Extract the (X, Y) coordinate from the center of the cell holding the provided text.  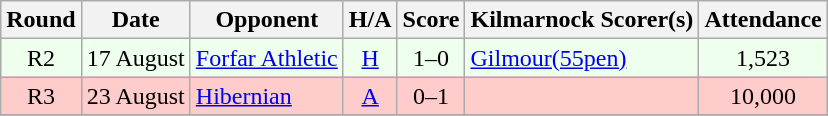
Opponent (266, 20)
1–0 (431, 58)
10,000 (763, 96)
Round (41, 20)
A (370, 96)
Kilmarnock Scorer(s) (582, 20)
Gilmour(55pen) (582, 58)
Hibernian (266, 96)
H/A (370, 20)
Date (136, 20)
1,523 (763, 58)
R3 (41, 96)
H (370, 58)
Forfar Athletic (266, 58)
Score (431, 20)
R2 (41, 58)
17 August (136, 58)
Attendance (763, 20)
23 August (136, 96)
0–1 (431, 96)
